Return [x, y] of the center of cell containing provided text 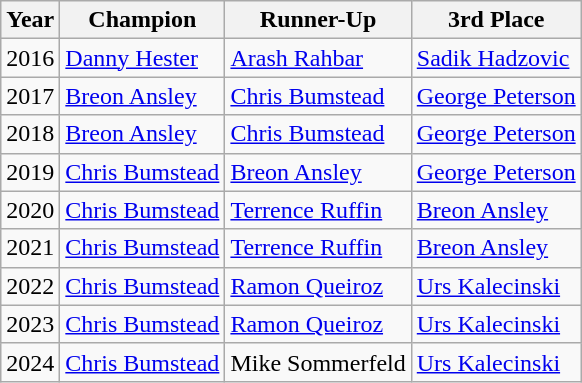
Champion [142, 20]
Mike Sommerfeld [318, 362]
Arash Rahbar [318, 58]
2016 [30, 58]
3rd Place [496, 20]
2019 [30, 172]
Year [30, 20]
Runner-Up [318, 20]
2023 [30, 324]
2020 [30, 210]
2024 [30, 362]
2018 [30, 134]
Danny Hester [142, 58]
2022 [30, 286]
2017 [30, 96]
Sadik Hadzovic [496, 58]
2021 [30, 248]
